From the cell containing the given text, extract its center point as [X, Y] coordinate. 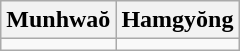
Hamgyŏng [178, 20]
Munhwaŏ [58, 20]
